Capture the cell that displays the provided text and extract its [x, y] central coordinate. 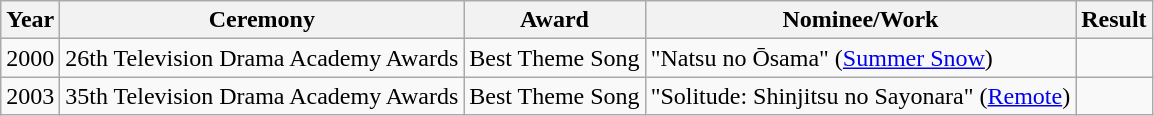
Result [1114, 20]
Award [554, 20]
"Solitude: Shinjitsu no Sayonara" (Remote) [860, 96]
Nominee/Work [860, 20]
2000 [30, 58]
Ceremony [262, 20]
Year [30, 20]
35th Television Drama Academy Awards [262, 96]
2003 [30, 96]
"Natsu no Ōsama" (Summer Snow) [860, 58]
26th Television Drama Academy Awards [262, 58]
